Return [X, Y] of the center of cell containing provided text 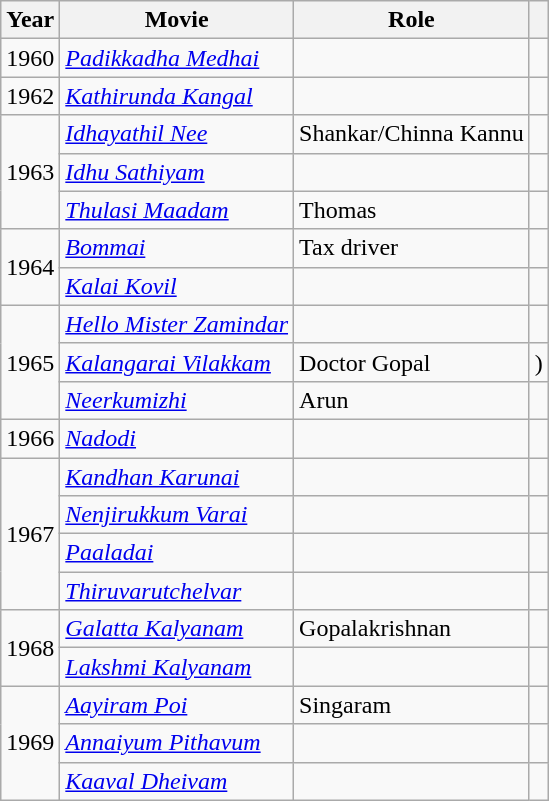
Aayiram Poi [177, 705]
Year [30, 20]
Kalai Kovil [177, 286]
Annaiyum Pithavum [177, 743]
Idhu Sathiyam [177, 172]
1965 [30, 362]
1962 [30, 96]
1960 [30, 58]
Singaram [412, 705]
1966 [30, 438]
Doctor Gopal [412, 362]
Kandhan Karunai [177, 477]
1969 [30, 743]
1963 [30, 172]
Thomas [412, 210]
Role [412, 20]
Kalangarai Vilakkam [177, 362]
Kathirunda Kangal [177, 96]
Thulasi Maadam [177, 210]
1964 [30, 267]
Neerkumizhi [177, 400]
1968 [30, 648]
Paaladai [177, 553]
Bommai [177, 248]
Hello Mister Zamindar [177, 324]
Idhayathil Nee [177, 134]
Nadodi [177, 438]
Shankar/Chinna Kannu [412, 134]
) [538, 362]
Thiruvarutchelvar [177, 591]
Gopalakrishnan [412, 629]
1967 [30, 534]
Lakshmi Kalyanam [177, 667]
Padikkadha Medhai [177, 58]
Arun [412, 400]
Nenjirukkum Varai [177, 515]
Galatta Kalyanam [177, 629]
Kaaval Dheivam [177, 781]
Movie [177, 20]
Tax driver [412, 248]
